Extract the [x, y] coordinate from the center of the cell holding the provided text.  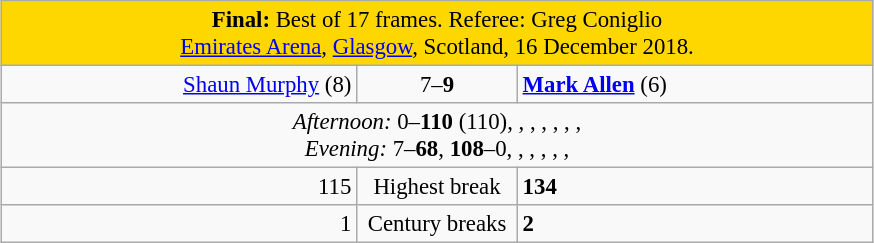
Afternoon: 0–110 (110), , , , , , , Evening: 7–68, 108–0, , , , , , [437, 136]
7–9 [438, 85]
Highest break [438, 187]
2 [695, 224]
Century breaks [438, 224]
Shaun Murphy (8) [179, 85]
Final: Best of 17 frames. Referee: Greg Coniglio Emirates Arena, Glasgow, Scotland, 16 December 2018. [437, 34]
Mark Allen (6) [695, 85]
115 [179, 187]
134 [695, 187]
1 [179, 224]
